Return (X, Y) of the center of cell containing provided text 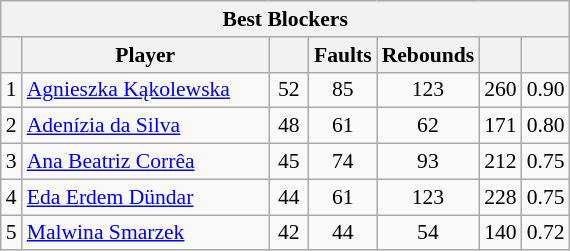
Player (146, 55)
45 (289, 162)
Rebounds (428, 55)
5 (12, 233)
Best Blockers (286, 19)
Malwina Smarzek (146, 233)
48 (289, 126)
4 (12, 197)
Ana Beatriz Corrêa (146, 162)
171 (500, 126)
3 (12, 162)
228 (500, 197)
1 (12, 90)
85 (343, 90)
42 (289, 233)
Faults (343, 55)
62 (428, 126)
2 (12, 126)
Adenízia da Silva (146, 126)
260 (500, 90)
0.80 (546, 126)
Eda Erdem Dündar (146, 197)
212 (500, 162)
93 (428, 162)
74 (343, 162)
Agnieszka Kąkolewska (146, 90)
0.90 (546, 90)
52 (289, 90)
0.72 (546, 233)
140 (500, 233)
54 (428, 233)
